Provide the [X, Y] coordinate of the cell's center where the given text is located.  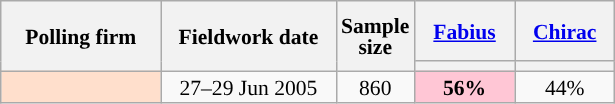
Fabius [464, 31]
Polling firm [81, 36]
44% [565, 86]
Chirac [565, 31]
56% [464, 86]
Samplesize [375, 36]
Fieldwork date [248, 36]
860 [375, 86]
27–29 Jun 2005 [248, 86]
